Detect which cell encompasses the target text, then output its [X, Y] center coordinate. 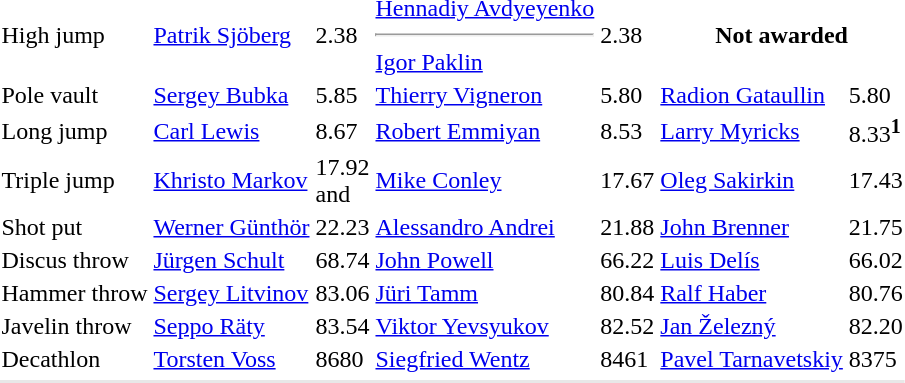
John Powell [485, 260]
Decathlon [74, 359]
8461 [628, 359]
Thierry Vigneron [485, 95]
68.74 [342, 260]
Shot put [74, 227]
Radion Gataullin [752, 95]
Khristo Markov [232, 180]
Alessandro Andrei [485, 227]
80.84 [628, 293]
Sergey Litvinov [232, 293]
Pavel Tarnavetskiy [752, 359]
Pole vault [74, 95]
Torsten Voss [232, 359]
83.54 [342, 326]
21.88 [628, 227]
8.53 [628, 131]
Jan Železný [752, 326]
22.23 [342, 227]
83.06 [342, 293]
8680 [342, 359]
8.331 [876, 131]
Siegfried Wentz [485, 359]
17.67 [628, 180]
Sergey Bubka [232, 95]
82.20 [876, 326]
Long jump [74, 131]
66.22 [628, 260]
John Brenner [752, 227]
8.67 [342, 131]
66.02 [876, 260]
17.43 [876, 180]
Jürgen Schult [232, 260]
Javelin throw [74, 326]
Seppo Räty [232, 326]
Werner Günthör [232, 227]
82.52 [628, 326]
Jüri Tamm [485, 293]
8375 [876, 359]
Mike Conley [485, 180]
21.75 [876, 227]
Robert Emmiyan [485, 131]
Larry Myricks [752, 131]
Ralf Haber [752, 293]
Hammer throw [74, 293]
Carl Lewis [232, 131]
5.85 [342, 95]
Discus throw [74, 260]
Triple jump [74, 180]
17.92 and [342, 180]
Oleg Sakirkin [752, 180]
Viktor Yevsyukov [485, 326]
Luis Delís [752, 260]
80.76 [876, 293]
